From the cell containing the given text, extract its center point as [X, Y] coordinate. 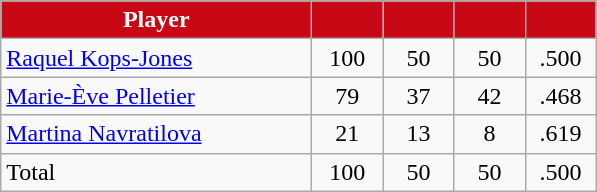
.619 [560, 134]
Marie-Ève Pelletier [156, 96]
Total [156, 172]
.468 [560, 96]
8 [490, 134]
Raquel Kops-Jones [156, 58]
13 [418, 134]
37 [418, 96]
21 [348, 134]
42 [490, 96]
Player [156, 20]
Martina Navratilova [156, 134]
79 [348, 96]
